Locate the cell with the specified text and output its [X, Y] center coordinate. 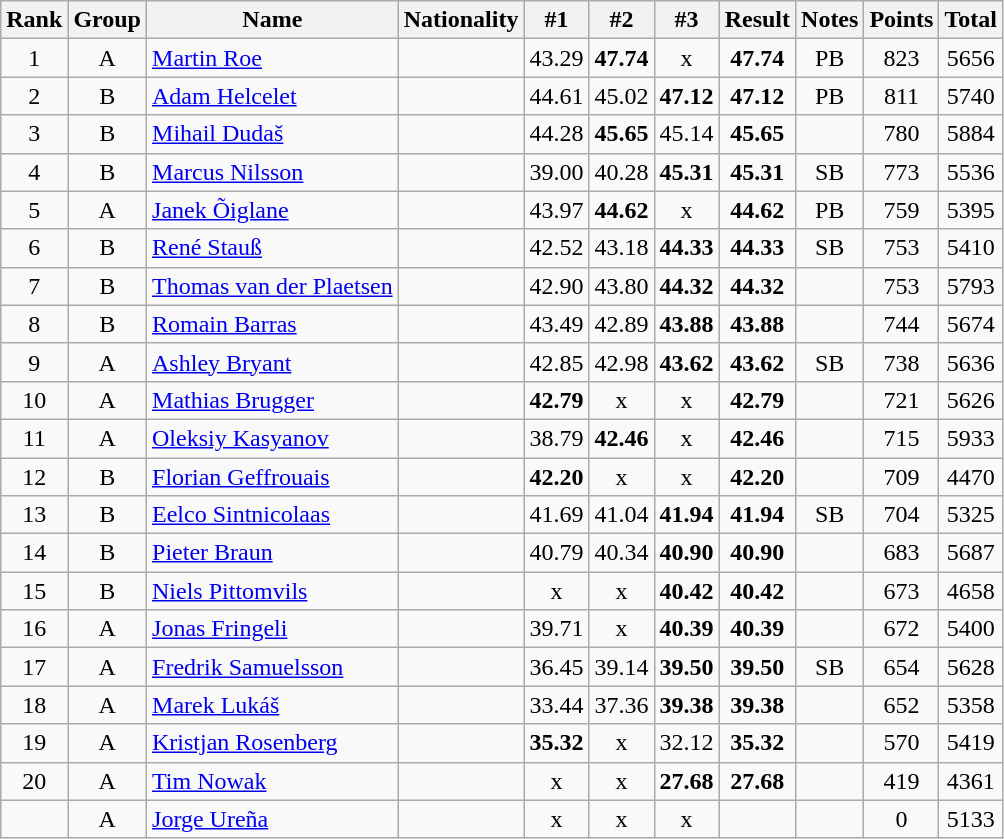
10 [34, 400]
Jonas Fringeli [273, 629]
5325 [971, 515]
715 [902, 438]
Total [971, 20]
Ashley Bryant [273, 362]
Adam Helcelet [273, 96]
5933 [971, 438]
42.52 [556, 248]
773 [902, 172]
20 [34, 781]
44.28 [556, 134]
Nationality [461, 20]
33.44 [556, 705]
39.71 [556, 629]
Janek Õiglane [273, 210]
13 [34, 515]
Martin Roe [273, 58]
744 [902, 324]
45.14 [686, 134]
673 [902, 591]
40.34 [622, 553]
5636 [971, 362]
4470 [971, 477]
570 [902, 743]
42.98 [622, 362]
721 [902, 400]
5 [34, 210]
5740 [971, 96]
14 [34, 553]
823 [902, 58]
Eelco Sintnicolaas [273, 515]
654 [902, 667]
704 [902, 515]
Group [108, 20]
19 [34, 743]
#1 [556, 20]
8 [34, 324]
12 [34, 477]
42.85 [556, 362]
Name [273, 20]
#2 [622, 20]
5400 [971, 629]
5793 [971, 286]
Mathias Brugger [273, 400]
3 [34, 134]
Romain Barras [273, 324]
811 [902, 96]
32.12 [686, 743]
40.28 [622, 172]
#3 [686, 20]
6 [34, 248]
15 [34, 591]
5674 [971, 324]
Marek Lukáš [273, 705]
1 [34, 58]
4 [34, 172]
419 [902, 781]
43.18 [622, 248]
Marcus Nilsson [273, 172]
Kristjan Rosenberg [273, 743]
36.45 [556, 667]
5884 [971, 134]
5656 [971, 58]
45.02 [622, 96]
683 [902, 553]
Tim Nowak [273, 781]
0 [902, 819]
738 [902, 362]
René Stauß [273, 248]
39.14 [622, 667]
780 [902, 134]
5628 [971, 667]
5133 [971, 819]
709 [902, 477]
38.79 [556, 438]
5419 [971, 743]
Mihail Dudaš [273, 134]
Niels Pittomvils [273, 591]
44.61 [556, 96]
11 [34, 438]
7 [34, 286]
40.79 [556, 553]
18 [34, 705]
Pieter Braun [273, 553]
37.36 [622, 705]
43.80 [622, 286]
5626 [971, 400]
Fredrik Samuelsson [273, 667]
Result [757, 20]
42.90 [556, 286]
4361 [971, 781]
672 [902, 629]
5395 [971, 210]
2 [34, 96]
41.04 [622, 515]
652 [902, 705]
42.89 [622, 324]
39.00 [556, 172]
41.69 [556, 515]
43.49 [556, 324]
4658 [971, 591]
Oleksiy Kasyanov [273, 438]
43.97 [556, 210]
Notes [830, 20]
16 [34, 629]
759 [902, 210]
Florian Geffrouais [273, 477]
Jorge Ureña [273, 819]
17 [34, 667]
9 [34, 362]
Thomas van der Plaetsen [273, 286]
5410 [971, 248]
5536 [971, 172]
Points [902, 20]
5687 [971, 553]
5358 [971, 705]
Rank [34, 20]
43.29 [556, 58]
